Scan for the cell matching the given text and deliver its [x, y] coordinate at center. 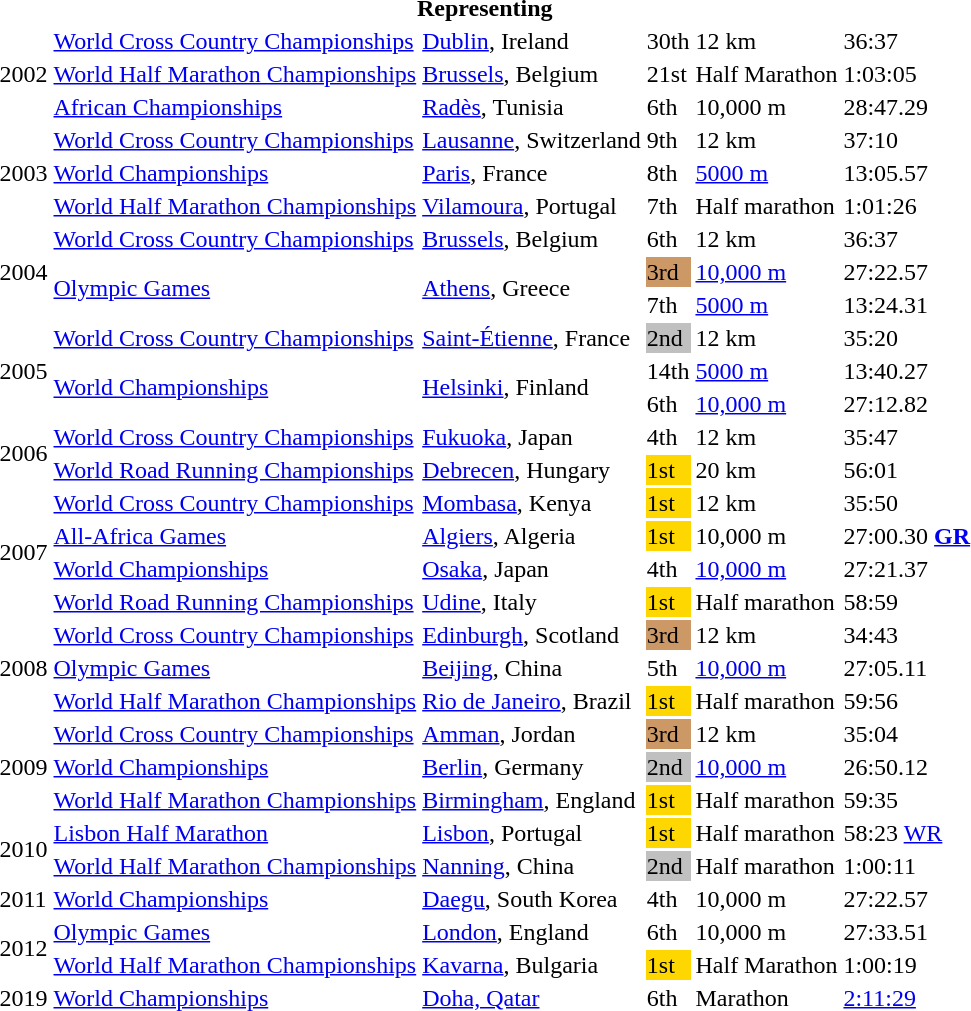
Helsinki, Finland [532, 388]
Debrecen, Hungary [532, 470]
Lausanne, Switzerland [532, 140]
Lisbon, Portugal [532, 833]
Birmingham, England [532, 800]
Fukuoka, Japan [532, 437]
21st [668, 74]
Rio de Janeiro, Brazil [532, 701]
14th [668, 371]
Lisbon Half Marathon [235, 833]
Amman, Jordan [532, 734]
Paris, France [532, 173]
Saint-Étienne, France [532, 338]
Mombasa, Kenya [532, 503]
Algiers, Algeria [532, 536]
London, England [532, 932]
Beijing, China [532, 668]
Daegu, South Korea [532, 899]
Osaka, Japan [532, 569]
Vilamoura, Portugal [532, 206]
Edinburgh, Scotland [532, 635]
Athens, Greece [532, 288]
8th [668, 173]
Nanning, China [532, 866]
20 km [766, 470]
Berlin, Germany [532, 767]
9th [668, 140]
African Championships [235, 107]
30th [668, 41]
Dublin, Ireland [532, 41]
Radès, Tunisia [532, 107]
Udine, Italy [532, 602]
5th [668, 668]
Kavarna, Bulgaria [532, 965]
All-Africa Games [235, 536]
